Detect which cell encompasses the target text, then output its (X, Y) center coordinate. 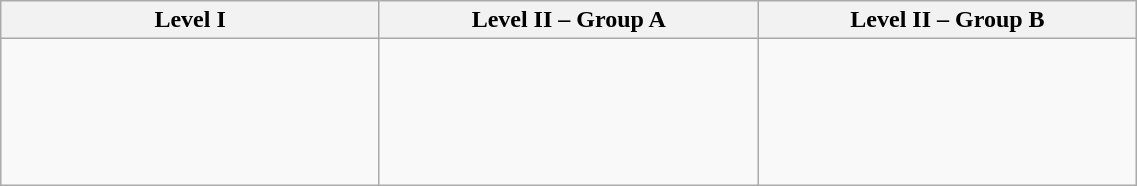
Level I (190, 20)
Level II – Group B (948, 20)
Level II – Group A (568, 20)
